Search for the cell housing the specified text and yield its [x, y] center coordinate. 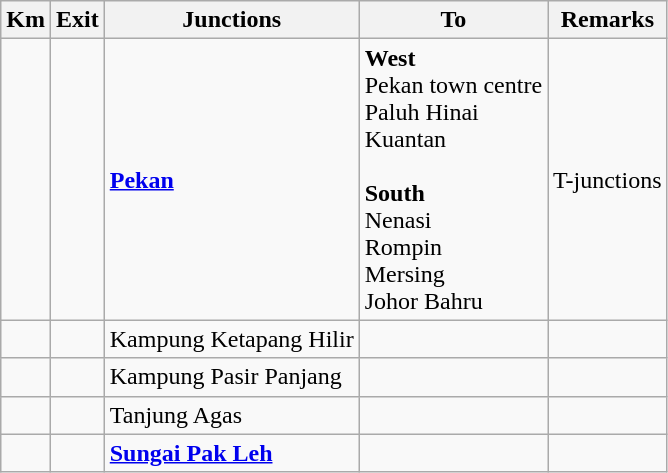
Junctions [232, 20]
Sungai Pak Leh [232, 453]
West Pekan town centre Paluh Hinai KuantanSouth Nenasi Rompin Mersing Johor Bahru [453, 180]
Remarks [608, 20]
Kampung Ketapang Hilir [232, 339]
To [453, 20]
Tanjung Agas [232, 415]
T-junctions [608, 180]
Kampung Pasir Panjang [232, 377]
Km [26, 20]
Pekan [232, 180]
Exit [77, 20]
